Output the [X, Y] coordinate of the center of the cell containing the given text.  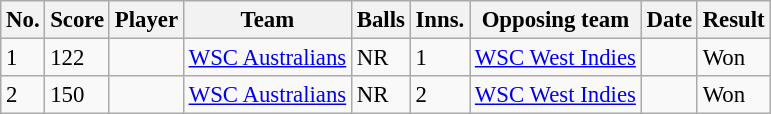
Score [78, 20]
150 [78, 95]
Balls [380, 20]
122 [78, 58]
Team [267, 20]
Inns. [440, 20]
Opposing team [556, 20]
Player [146, 20]
No. [23, 20]
Date [669, 20]
Result [734, 20]
